Return [X, Y] of the center of cell containing provided text 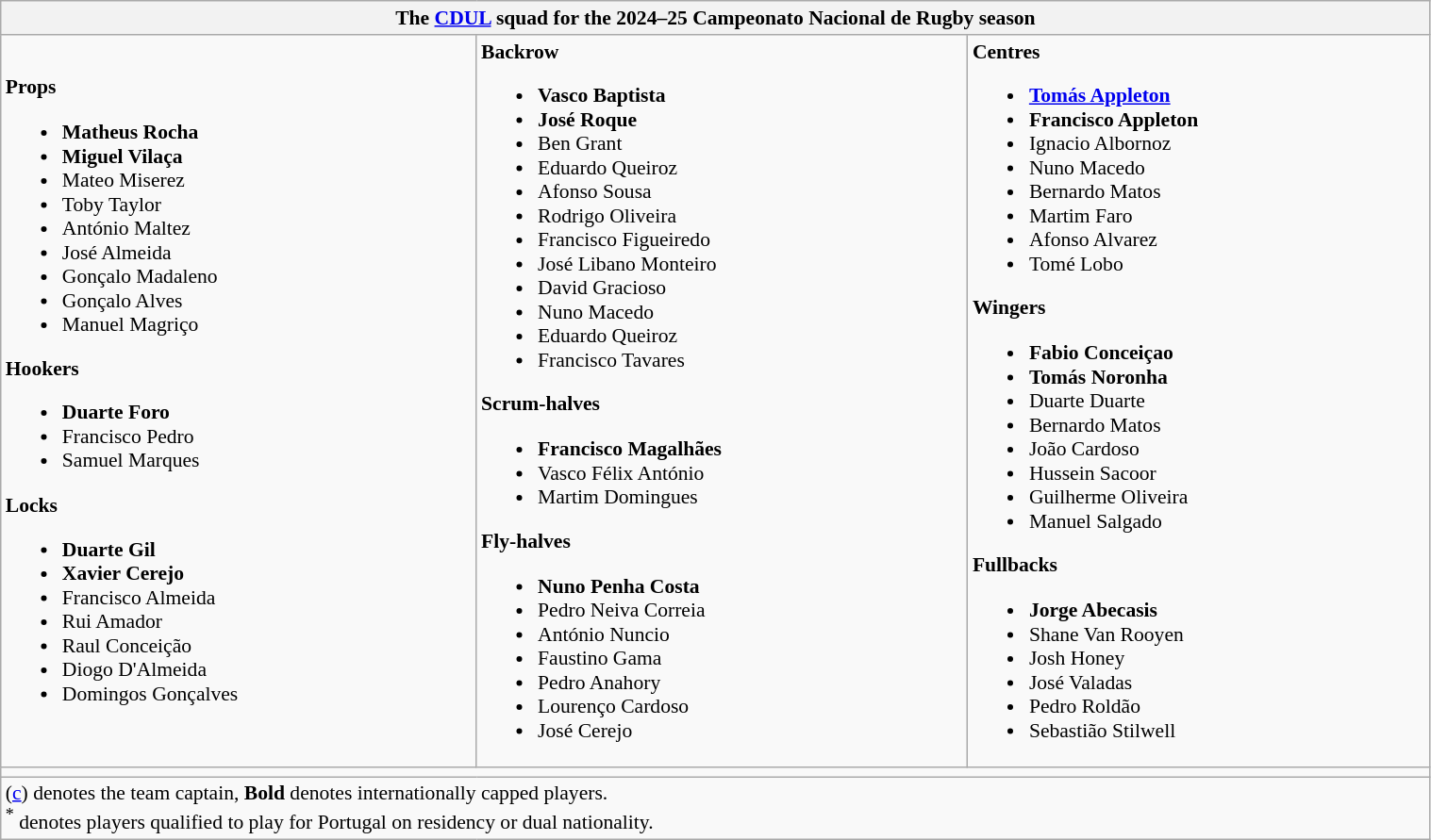
The CDUL squad for the 2024–25 Campeonato Nacional de Rugby season [715, 18]
